Capture the cell that displays the provided text and extract its [x, y] central coordinate. 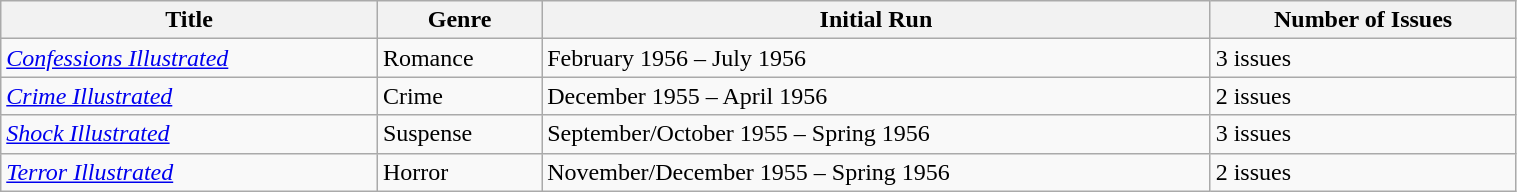
Number of Issues [1363, 20]
Title [190, 20]
Horror [459, 172]
February 1956 – July 1956 [876, 58]
Romance [459, 58]
Suspense [459, 134]
Terror Illustrated [190, 172]
Shock Illustrated [190, 134]
Initial Run [876, 20]
Confessions Illustrated [190, 58]
December 1955 – April 1956 [876, 96]
Crime Illustrated [190, 96]
Genre [459, 20]
September/October 1955 – Spring 1956 [876, 134]
November/December 1955 – Spring 1956 [876, 172]
Crime [459, 96]
